Pinpoint the cell where the given text exists, returning its [x, y] midpoint coordinate. 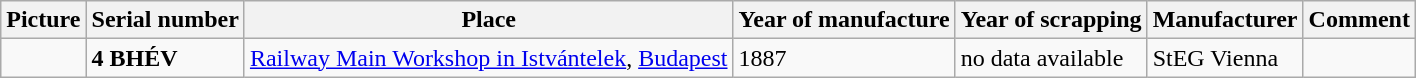
Year of manufacture [844, 20]
Picture [44, 20]
Serial number [165, 20]
Year of scrapping [1051, 20]
Place [488, 20]
4 BHÉV [165, 58]
Comment [1359, 20]
Railway Main Workshop in Istvántelek, Budapest [488, 58]
no data available [1051, 58]
StEG Vienna [1225, 58]
1887 [844, 58]
Manufacturer [1225, 20]
